Identify which cell holds the provided text, then report its (X, Y) central coordinate. 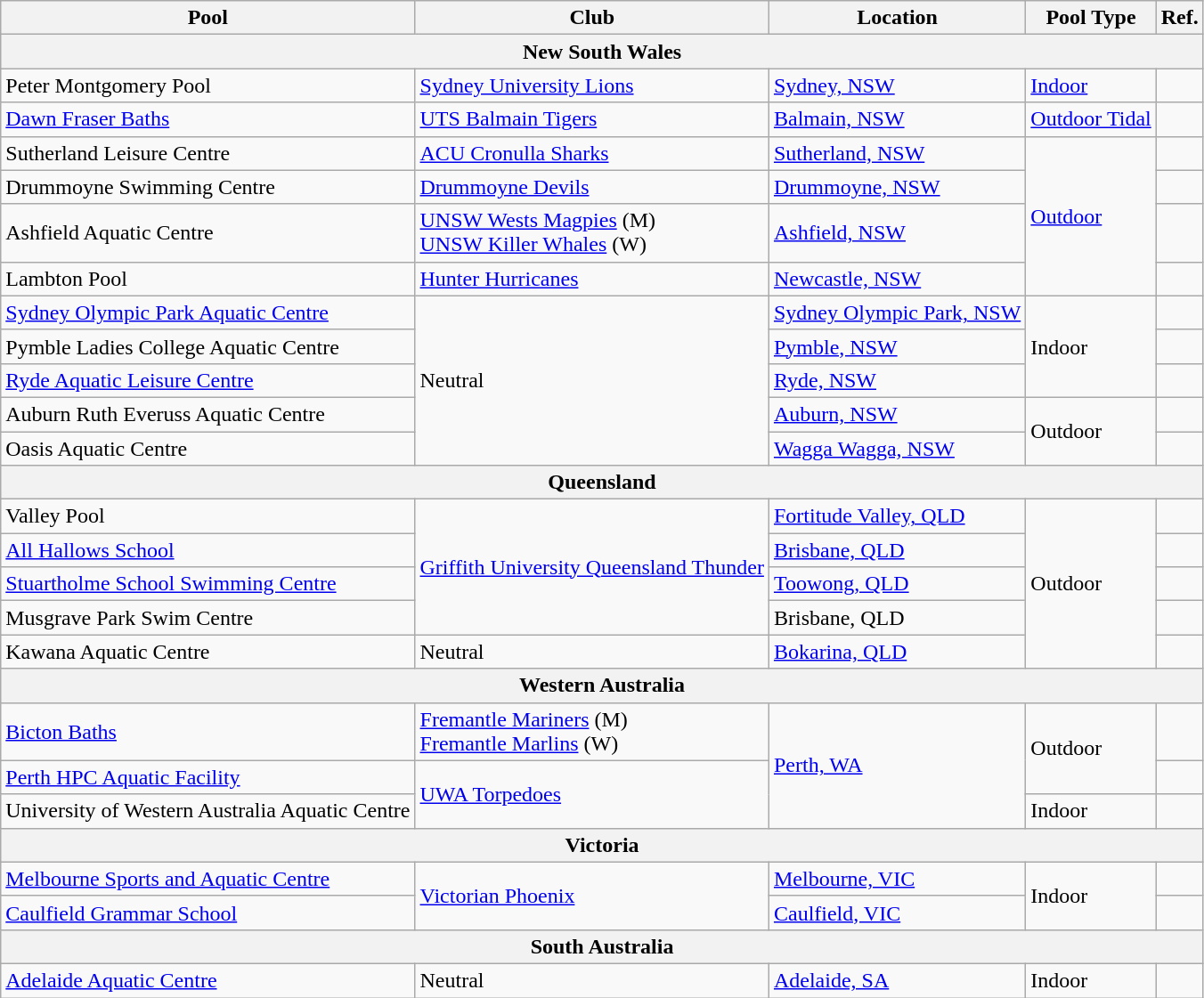
Perth, WA (897, 766)
Drummoyne Devils (591, 187)
Bokarina, QLD (897, 652)
South Australia (602, 946)
Sydney University Lions (591, 85)
Ryde Aquatic Leisure Centre (208, 380)
Ryde, NSW (897, 380)
Kawana Aquatic Centre (208, 652)
Wagga Wagga, NSW (897, 448)
Griffith University Queensland Thunder (591, 567)
Adelaide Aquatic Centre (208, 980)
Location (897, 18)
UWA Torpedoes (591, 794)
Victorian Phoenix (591, 896)
New South Wales (602, 52)
Outdoor Tidal (1091, 119)
UTS Balmain Tigers (591, 119)
Valley Pool (208, 516)
Western Australia (602, 686)
Sydney Olympic Park Aquatic Centre (208, 312)
Caulfield, VIC (897, 913)
Caulfield Grammar School (208, 913)
Ashfield, NSW (897, 233)
Fremantle Mariners (M)Fremantle Marlins (W) (591, 732)
Pool Type (1091, 18)
University of Western Australia Aquatic Centre (208, 811)
Melbourne Sports and Aquatic Centre (208, 879)
Ashfield Aquatic Centre (208, 233)
Peter Montgomery Pool (208, 85)
Drummoyne, NSW (897, 187)
Sutherland, NSW (897, 153)
Queensland (602, 483)
Newcastle, NSW (897, 279)
Melbourne, VIC (897, 879)
Lambton Pool (208, 279)
Bicton Baths (208, 732)
Balmain, NSW (897, 119)
Drummoyne Swimming Centre (208, 187)
Sydney, NSW (897, 85)
Sydney Olympic Park, NSW (897, 312)
Fortitude Valley, QLD (897, 516)
Oasis Aquatic Centre (208, 448)
Club (591, 18)
Pymble Ladies College Aquatic Centre (208, 346)
ACU Cronulla Sharks (591, 153)
Hunter Hurricanes (591, 279)
Pymble, NSW (897, 346)
All Hallows School (208, 550)
Victoria (602, 845)
Auburn, NSW (897, 414)
Toowong, QLD (897, 584)
Auburn Ruth Everuss Aquatic Centre (208, 414)
Stuartholme School Swimming Centre (208, 584)
Ref. (1179, 18)
Sutherland Leisure Centre (208, 153)
Pool (208, 18)
Musgrave Park Swim Centre (208, 618)
UNSW Wests Magpies (M)UNSW Killer Whales (W) (591, 233)
Perth HPC Aquatic Facility (208, 777)
Dawn Fraser Baths (208, 119)
Adelaide, SA (897, 980)
